Return the (X, Y) coordinate for the center point of the cell that contains the specified text.  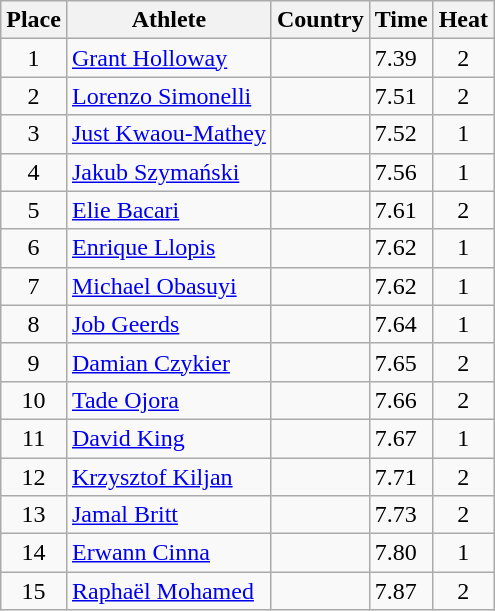
7.52 (401, 134)
Time (401, 20)
6 (34, 248)
Raphaël Mohamed (168, 591)
Jamal Britt (168, 515)
7.87 (401, 591)
7.51 (401, 96)
Erwann Cinna (168, 553)
Heat (463, 20)
12 (34, 477)
7.65 (401, 362)
Tade Ojora (168, 400)
7.71 (401, 477)
David King (168, 438)
Just Kwaou-Mathey (168, 134)
10 (34, 400)
7.73 (401, 515)
Place (34, 20)
5 (34, 210)
9 (34, 362)
Athlete (168, 20)
8 (34, 324)
Jakub Szymański (168, 172)
Job Geerds (168, 324)
Grant Holloway (168, 58)
Krzysztof Kiljan (168, 477)
Lorenzo Simonelli (168, 96)
7.67 (401, 438)
Michael Obasuyi (168, 286)
14 (34, 553)
7 (34, 286)
7.56 (401, 172)
7.80 (401, 553)
4 (34, 172)
13 (34, 515)
3 (34, 134)
Country (320, 20)
7.66 (401, 400)
Damian Czykier (168, 362)
Elie Bacari (168, 210)
11 (34, 438)
Enrique Llopis (168, 248)
7.61 (401, 210)
15 (34, 591)
7.64 (401, 324)
7.39 (401, 58)
